Determine the [x, y] coordinate at the center of the cell enclosing the given text.  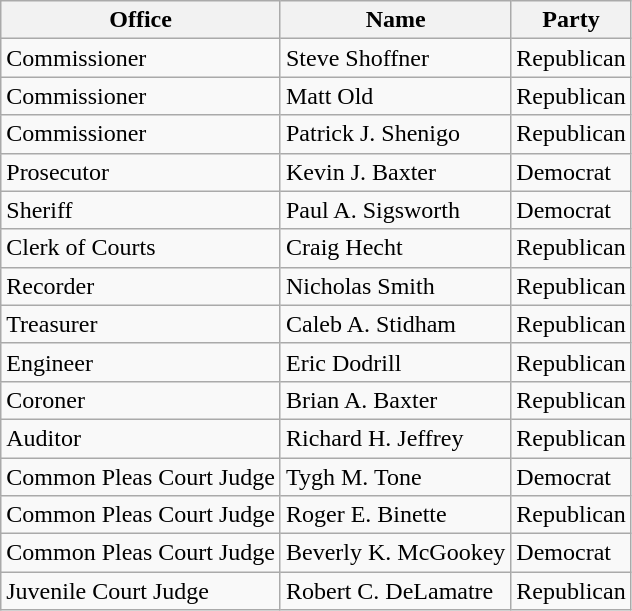
Sheriff [141, 210]
Coroner [141, 400]
Richard H. Jeffrey [395, 438]
Craig Hecht [395, 248]
Auditor [141, 438]
Brian A. Baxter [395, 400]
Juvenile Court Judge [141, 591]
Engineer [141, 362]
Kevin J. Baxter [395, 172]
Matt Old [395, 96]
Caleb A. Stidham [395, 324]
Recorder [141, 286]
Treasurer [141, 324]
Clerk of Courts [141, 248]
Paul A. Sigsworth [395, 210]
Office [141, 20]
Robert C. DeLamatre [395, 591]
Eric Dodrill [395, 362]
Steve Shoffner [395, 58]
Tygh M. Tone [395, 477]
Roger E. Binette [395, 515]
Party [571, 20]
Name [395, 20]
Beverly K. McGookey [395, 553]
Patrick J. Shenigo [395, 134]
Nicholas Smith [395, 286]
Prosecutor [141, 172]
